Provide the [x, y] coordinate of the cell's center where the given text is located.  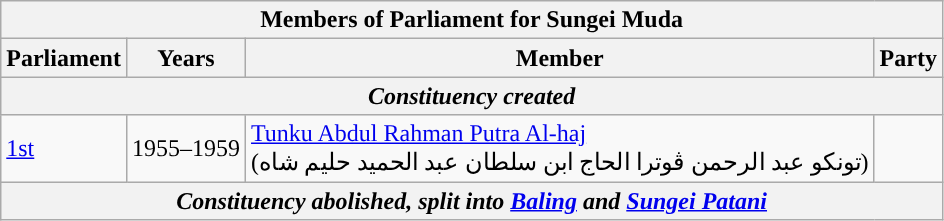
Parliament [64, 58]
Constituency abolished, split into Baling and Sungei Patani [472, 201]
1955–1959 [186, 148]
Party [908, 58]
Years [186, 58]
Tunku Abdul Rahman Putra Al-haj (‏تونكو عبد الرحمن ڤوترا الحاج ابن سلطان عبد الحميد حليم شاه) [560, 148]
Constituency created [472, 96]
1st [64, 148]
Members of Parliament for Sungei Muda [472, 20]
Member [560, 58]
